Locate the cell with the specified text and output its (x, y) center coordinate. 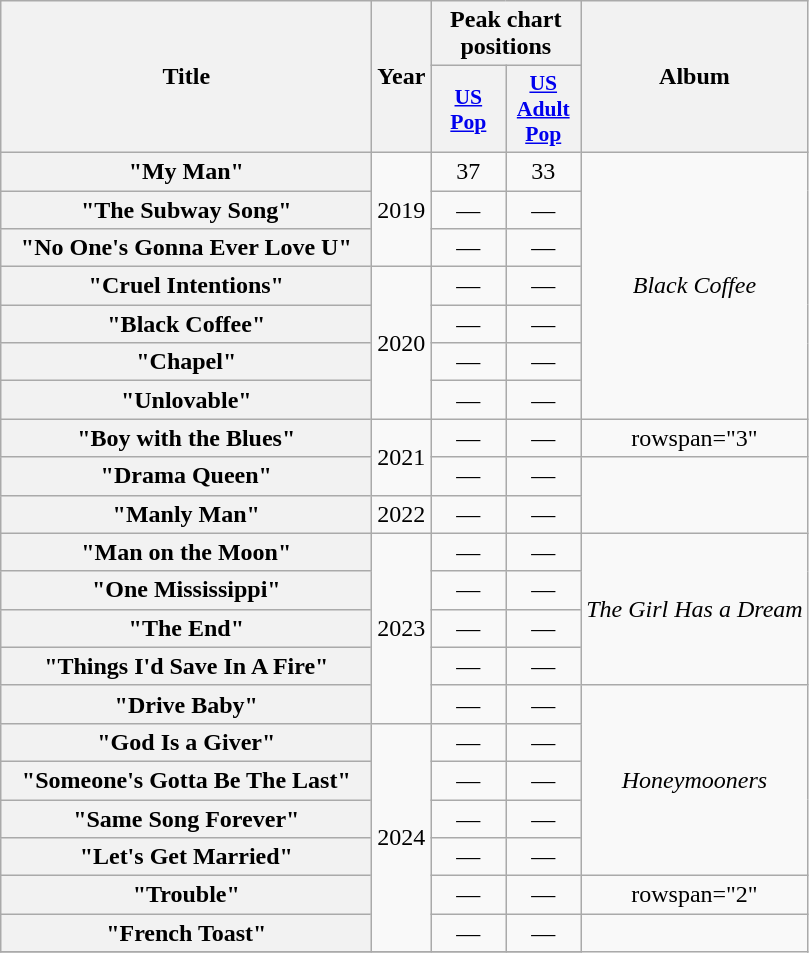
"Someone's Gotta Be The Last" (186, 780)
"French Toast" (186, 933)
Black Coffee (695, 285)
2019 (402, 209)
2024 (402, 837)
"Man on the Moon" (186, 552)
"Drama Queen" (186, 476)
"Boy with the Blues" (186, 438)
"The End" (186, 628)
"Same Song Forever" (186, 819)
"Manly Man" (186, 514)
"Cruel Intentions" (186, 286)
33 (544, 171)
"One Mississippi" (186, 590)
"Unlovable" (186, 400)
"Drive Baby" (186, 704)
"Chapel" (186, 362)
Album (695, 77)
Title (186, 77)
rowspan="2" (695, 895)
2020 (402, 343)
USAdultPop (544, 110)
The Girl Has a Dream (695, 609)
"Trouble" (186, 895)
"The Subway Song" (186, 209)
"Black Coffee" (186, 324)
"Things I'd Save In A Fire" (186, 666)
2021 (402, 457)
37 (468, 171)
Year (402, 77)
USPop (468, 110)
"My Man" (186, 171)
2023 (402, 628)
"Let's Get Married" (186, 857)
"No One's Gonna Ever Love U" (186, 248)
"God Is a Giver" (186, 742)
2022 (402, 514)
Honeymooners (695, 780)
Peak chart positions (506, 34)
rowspan="3" (695, 438)
